Scan for the cell matching the given text and deliver its [x, y] coordinate at center. 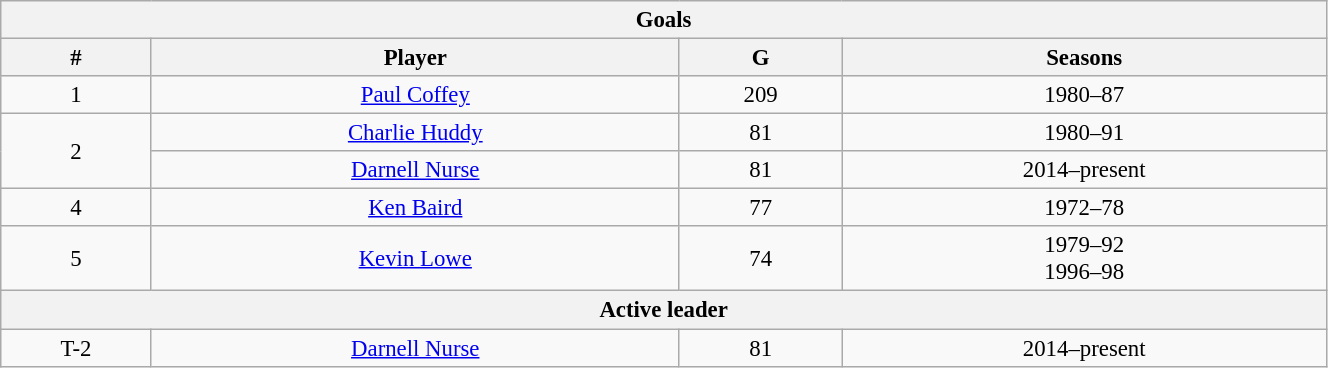
209 [760, 95]
77 [760, 208]
1980–87 [1084, 95]
Goals [664, 20]
# [76, 58]
1980–91 [1084, 133]
1979–921996–98 [1084, 258]
Kevin Lowe [415, 258]
4 [76, 208]
2 [76, 152]
Player [415, 58]
1 [76, 95]
Paul Coffey [415, 95]
G [760, 58]
T-2 [76, 348]
Charlie Huddy [415, 133]
Active leader [664, 310]
1972–78 [1084, 208]
5 [76, 258]
Seasons [1084, 58]
Ken Baird [415, 208]
74 [760, 258]
